From the cell containing the given text, extract its center point as (X, Y) coordinate. 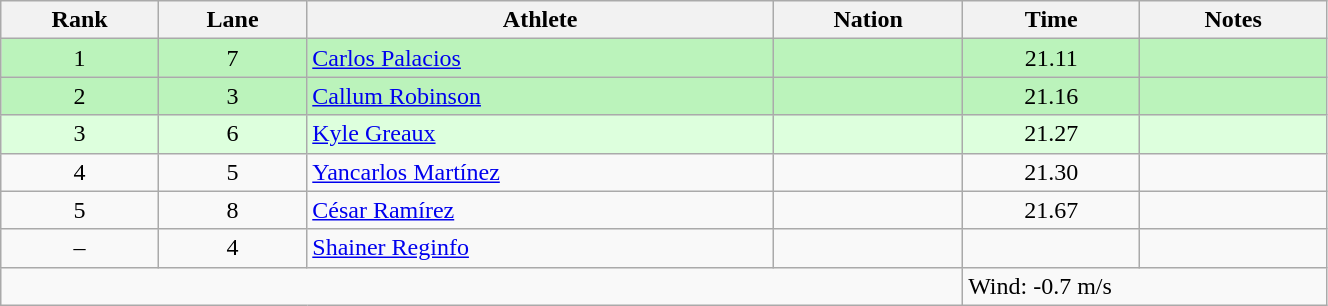
Carlos Palacios (540, 58)
Callum Robinson (540, 96)
2 (80, 96)
21.11 (1052, 58)
– (80, 248)
Nation (868, 20)
Wind: -0.7 m/s (1145, 286)
21.30 (1052, 172)
Yancarlos Martínez (540, 172)
21.16 (1052, 96)
Notes (1233, 20)
21.27 (1052, 134)
8 (232, 210)
César Ramírez (540, 210)
Time (1052, 20)
21.67 (1052, 210)
7 (232, 58)
Shainer Reginfo (540, 248)
Rank (80, 20)
Kyle Greaux (540, 134)
Lane (232, 20)
6 (232, 134)
Athlete (540, 20)
1 (80, 58)
